Output the [X, Y] coordinate of the center of the cell containing the given text.  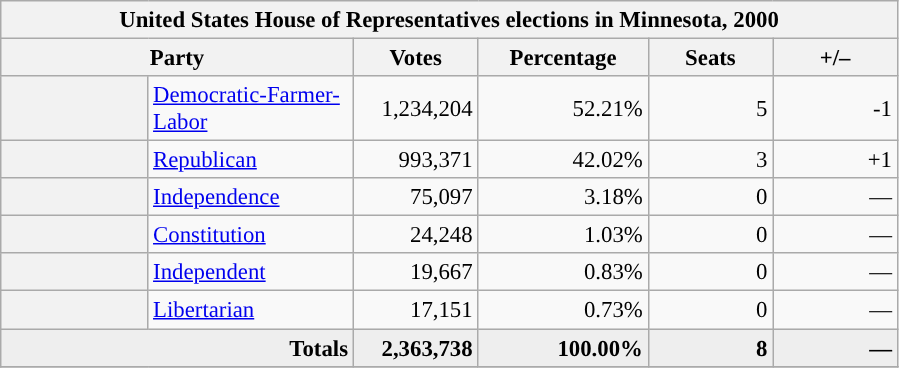
Independence [251, 197]
Constitution [251, 235]
Seats [710, 58]
Party [178, 58]
100.00% [563, 348]
+/– [836, 58]
Republican [251, 160]
Independent [251, 273]
United States House of Representatives elections in Minnesota, 2000 [450, 20]
3.18% [563, 197]
Libertarian [251, 310]
0.83% [563, 273]
5 [710, 108]
1,234,204 [416, 108]
Percentage [563, 58]
-1 [836, 108]
3 [710, 160]
1.03% [563, 235]
8 [710, 348]
+1 [836, 160]
24,248 [416, 235]
Democratic-Farmer-Labor [251, 108]
0.73% [563, 310]
17,151 [416, 310]
52.21% [563, 108]
993,371 [416, 160]
Totals [178, 348]
42.02% [563, 160]
Votes [416, 58]
2,363,738 [416, 348]
19,667 [416, 273]
75,097 [416, 197]
